From the cell containing the given text, extract its center point as (x, y) coordinate. 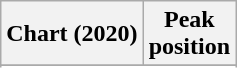
Chart (2020) (72, 34)
Peakposition (189, 34)
